Extract the (X, Y) coordinate from the center of the cell holding the provided text.  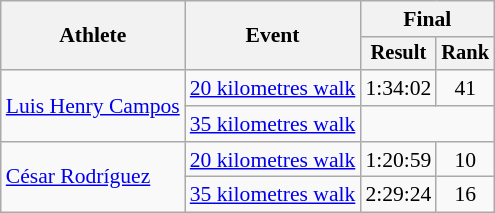
César Rodríguez (93, 178)
Rank (465, 54)
2:29:24 (398, 195)
Athlete (93, 36)
Event (273, 36)
41 (465, 88)
10 (465, 160)
16 (465, 195)
Final (427, 19)
Result (398, 54)
1:20:59 (398, 160)
1:34:02 (398, 88)
Luis Henry Campos (93, 106)
